Extract the (x, y) coordinate from the center of the cell holding the provided text.  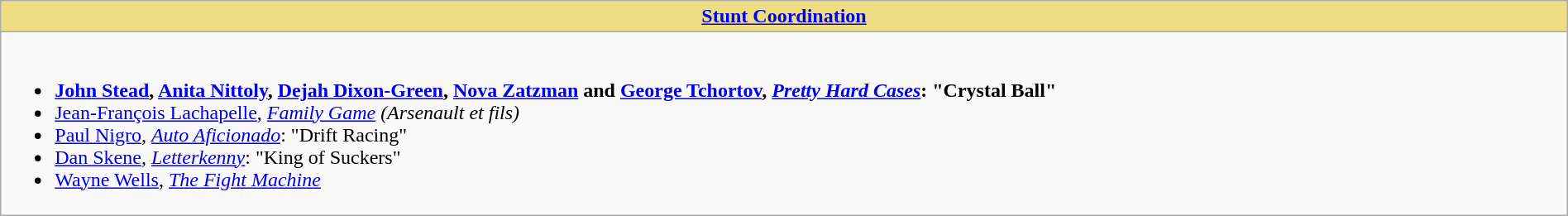
Stunt Coordination (784, 17)
